From the cell containing the given text, extract its center point as (X, Y) coordinate. 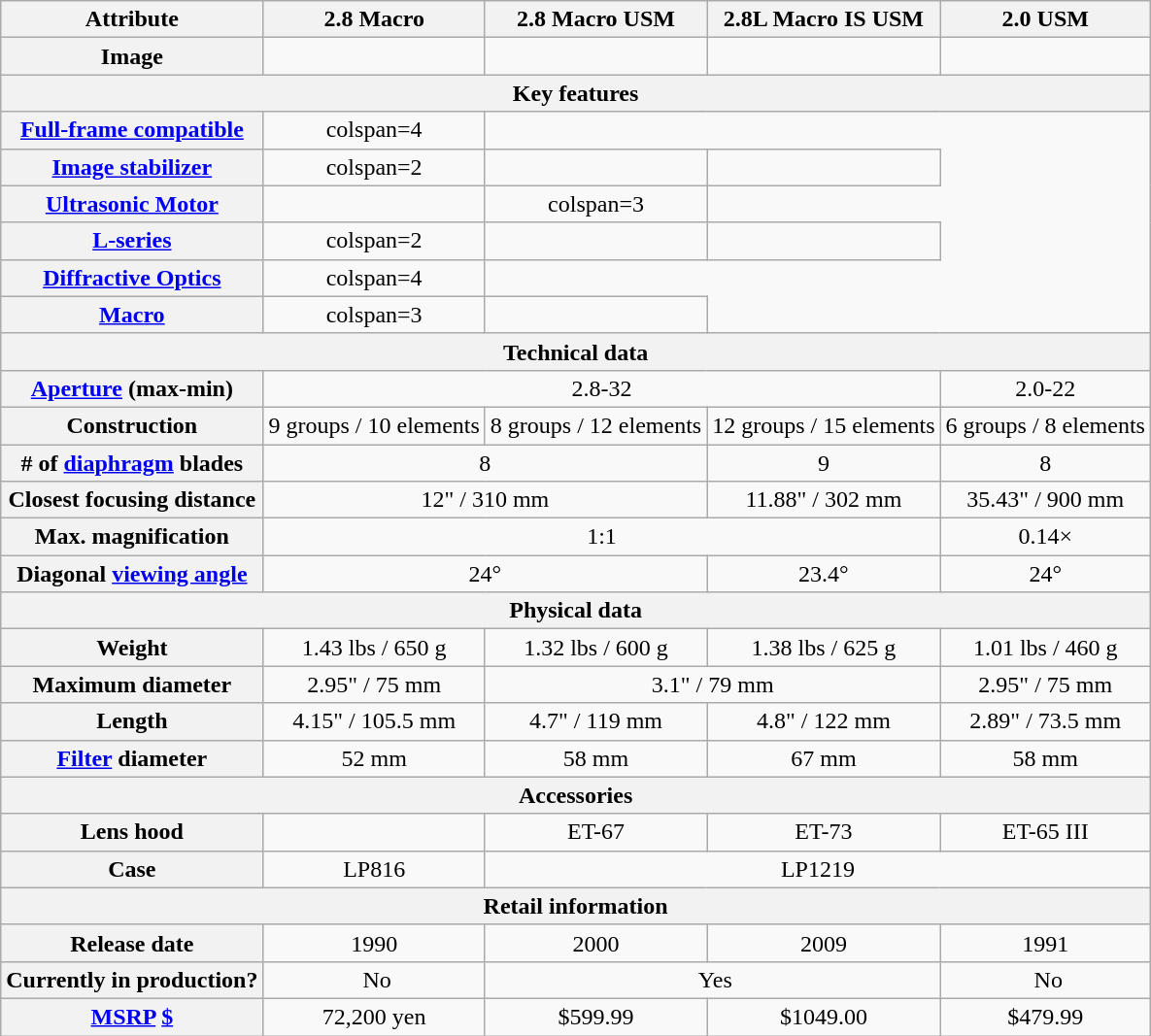
L-series (132, 241)
67 mm (824, 758)
9 (824, 463)
2.0 USM (1045, 19)
11.88" / 302 mm (824, 500)
2.0-22 (1045, 388)
Filter diameter (132, 758)
LP1219 (818, 869)
1:1 (602, 537)
# of diaphragm blades (132, 463)
4.15" / 105.5 mm (374, 721)
Weight (132, 648)
Image stabilizer (132, 167)
8 groups / 12 elements (595, 425)
Construction (132, 425)
1.01 lbs / 460 g (1045, 648)
2.8 Macro (374, 19)
Attribute (132, 19)
Accessories (576, 795)
ET-65 III (1045, 832)
Diffractive Optics (132, 278)
Diagonal viewing angle (132, 574)
Yes (713, 980)
$599.99 (595, 1017)
Retail information (576, 906)
12" / 310 mm (486, 500)
4.8" / 122 mm (824, 721)
Currently in production? (132, 980)
ET-67 (595, 832)
Maximum diameter (132, 685)
1.38 lbs / 625 g (824, 648)
9 groups / 10 elements (374, 425)
1990 (374, 943)
2.8L Macro IS USM (824, 19)
ET-73 (824, 832)
2009 (824, 943)
Aperture (max-min) (132, 388)
52 mm (374, 758)
Technical data (576, 351)
0.14× (1045, 537)
Image (132, 56)
12 groups / 15 elements (824, 425)
23.4° (824, 574)
Length (132, 721)
Closest focusing distance (132, 500)
$479.99 (1045, 1017)
2.8 Macro USM (595, 19)
Ultrasonic Motor (132, 204)
3.1" / 79 mm (713, 685)
1991 (1045, 943)
2.89" / 73.5 mm (1045, 721)
Physical data (576, 611)
Lens hood (132, 832)
Key features (576, 93)
4.7" / 119 mm (595, 721)
Full-frame compatible (132, 130)
2.8-32 (602, 388)
Macro (132, 315)
1.32 lbs / 600 g (595, 648)
Release date (132, 943)
Case (132, 869)
LP816 (374, 869)
$1049.00 (824, 1017)
2000 (595, 943)
72,200 yen (374, 1017)
35.43" / 900 mm (1045, 500)
6 groups / 8 elements (1045, 425)
Max. magnification (132, 537)
MSRP $ (132, 1017)
1.43 lbs / 650 g (374, 648)
